Search for the cell housing the specified text and yield its [X, Y] center coordinate. 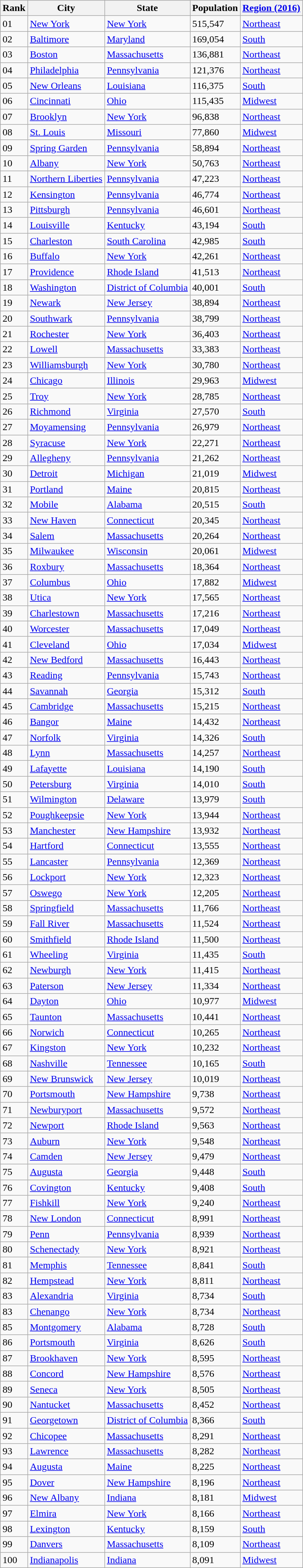
44 [14, 691]
03 [14, 55]
Kingston [66, 1048]
16 [14, 256]
70 [14, 1094]
11,500 [215, 939]
75 [14, 1172]
17,049 [215, 629]
63 [14, 986]
Moyamensing [66, 427]
57 [14, 892]
Missouri [147, 132]
11,415 [215, 970]
Lancaster [66, 861]
74 [14, 1156]
10,019 [215, 1079]
Penn [66, 1234]
55 [14, 861]
Brooklyn [66, 117]
Springfield [66, 908]
39 [14, 613]
Nashville [66, 1063]
13,555 [215, 846]
Southwark [66, 318]
61 [14, 955]
Worcester [66, 629]
80 [14, 1250]
8,811 [215, 1281]
54 [14, 846]
8,225 [215, 1467]
9,563 [215, 1125]
98 [14, 1529]
23 [14, 365]
Dayton [66, 1001]
50,763 [215, 163]
Dover [66, 1482]
Cincinnati [66, 101]
Charlestown [66, 613]
South Carolina [147, 241]
Chenango [66, 1312]
Spring Garden [66, 148]
9,408 [215, 1188]
13,944 [215, 815]
15,312 [215, 691]
10,165 [215, 1063]
47,223 [215, 179]
77 [14, 1203]
Paterson [66, 986]
82 [14, 1281]
47 [14, 738]
Rochester [66, 334]
Columbus [66, 582]
59 [14, 923]
Louisville [66, 225]
Memphis [66, 1265]
Bangor [66, 722]
Alexandria [66, 1296]
Buffalo [66, 256]
30,780 [215, 365]
16,443 [215, 660]
34 [14, 536]
28,785 [215, 396]
38,799 [215, 318]
11,524 [215, 923]
71 [14, 1110]
12,323 [215, 877]
53 [14, 830]
46,601 [215, 210]
Pittsburgh [66, 210]
14,010 [215, 784]
36 [14, 567]
81 [14, 1265]
49 [14, 769]
32 [14, 505]
9,738 [215, 1094]
76 [14, 1188]
Elmira [66, 1513]
Charleston [66, 241]
Danvers [66, 1544]
52 [14, 815]
8,282 [215, 1451]
33,383 [215, 349]
88 [14, 1374]
89 [14, 1389]
Wilmington [66, 799]
27 [14, 427]
100 [14, 1560]
8,991 [215, 1219]
46 [14, 722]
Newport [66, 1125]
26 [14, 411]
38 [14, 598]
9,479 [215, 1156]
515,547 [215, 24]
22 [14, 349]
21,262 [215, 458]
9,572 [215, 1110]
86 [14, 1343]
36,403 [215, 334]
11,435 [215, 955]
10,441 [215, 1017]
11,334 [215, 986]
06 [14, 101]
Seneca [66, 1389]
12,369 [215, 861]
79 [14, 1234]
Delaware [147, 799]
13 [14, 210]
40,001 [215, 287]
State [147, 8]
Richmond [66, 411]
62 [14, 970]
169,054 [215, 39]
Auburn [66, 1141]
9,448 [215, 1172]
New Haven [66, 520]
17,882 [215, 582]
94 [14, 1467]
Fall River [66, 923]
41,513 [215, 272]
9,548 [215, 1141]
05 [14, 86]
Cleveland [66, 644]
20,515 [215, 505]
58 [14, 908]
Philadelphia [66, 70]
Milwaukee [66, 551]
28 [14, 442]
Camden [66, 1156]
Chicago [66, 380]
65 [14, 1017]
01 [14, 24]
90 [14, 1405]
New Bedford [66, 660]
Savannah [66, 691]
97 [14, 1513]
21,019 [215, 474]
21 [14, 334]
13,979 [215, 799]
Syracuse [66, 442]
Troy [66, 396]
68 [14, 1063]
Hartford [66, 846]
73 [14, 1141]
19 [14, 303]
8,159 [215, 1529]
26,979 [215, 427]
Boston [66, 55]
45 [14, 707]
New London [66, 1219]
Cambridge [66, 707]
Newburyport [66, 1110]
Lowell [66, 349]
02 [14, 39]
Schenectady [66, 1250]
20,264 [215, 536]
42,985 [215, 241]
17,034 [215, 644]
Brookhaven [66, 1358]
Washington [66, 287]
Maryland [147, 39]
50 [14, 784]
29 [14, 458]
46,774 [215, 194]
Allegheny [66, 458]
20,815 [215, 489]
25 [14, 396]
15,215 [215, 707]
35 [14, 551]
18,364 [215, 567]
Roxbury [66, 567]
Baltimore [66, 39]
Region (2016) [271, 8]
Georgetown [66, 1420]
27,570 [215, 411]
8,576 [215, 1374]
City [66, 8]
42,261 [215, 256]
New Brunswick [66, 1079]
99 [14, 1544]
10 [14, 163]
30 [14, 474]
14,257 [215, 753]
8,505 [215, 1389]
8,291 [215, 1435]
10,977 [215, 1001]
14 [14, 225]
11 [14, 179]
Newark [66, 303]
136,881 [215, 55]
08 [14, 132]
13,932 [215, 830]
92 [14, 1435]
Salem [66, 536]
37 [14, 582]
8,109 [215, 1544]
8,626 [215, 1343]
8,595 [215, 1358]
8,939 [215, 1234]
8,841 [215, 1265]
Norfolk [66, 738]
8,091 [215, 1560]
29,963 [215, 380]
Wisconsin [147, 551]
87 [14, 1358]
51 [14, 799]
Rank [14, 8]
69 [14, 1079]
Wheeling [66, 955]
95 [14, 1482]
St. Louis [66, 132]
91 [14, 1420]
121,376 [215, 70]
17 [14, 272]
17,565 [215, 598]
41 [14, 644]
New Orleans [66, 86]
56 [14, 877]
8,921 [215, 1250]
77,860 [215, 132]
78 [14, 1219]
10,232 [215, 1048]
33 [14, 520]
43 [14, 675]
67 [14, 1048]
11,766 [215, 908]
Portland [66, 489]
Concord [66, 1374]
24 [14, 380]
15 [14, 241]
64 [14, 1001]
22,271 [215, 442]
Petersburg [66, 784]
85 [14, 1327]
8,166 [215, 1513]
Lawrence [66, 1451]
8,181 [215, 1498]
Reading [66, 675]
Taunton [66, 1017]
09 [14, 148]
96,838 [215, 117]
12 [14, 194]
Williamsburgh [66, 365]
04 [14, 70]
18 [14, 287]
New Albany [66, 1498]
20,061 [215, 551]
20,345 [215, 520]
Manchester [66, 830]
42 [14, 660]
Albany [66, 163]
31 [14, 489]
116,375 [215, 86]
15,743 [215, 675]
Providence [66, 272]
Illinois [147, 380]
Utica [66, 598]
Lexington [66, 1529]
8,366 [215, 1420]
Montgomery [66, 1327]
72 [14, 1125]
14,326 [215, 738]
Covington [66, 1188]
Michigan [147, 474]
20 [14, 318]
Mobile [66, 505]
14,432 [215, 722]
9,240 [215, 1203]
Hempstead [66, 1281]
17,216 [215, 613]
12,205 [215, 892]
07 [14, 117]
43,194 [215, 225]
Population [215, 8]
Detroit [66, 474]
40 [14, 629]
60 [14, 939]
Nantucket [66, 1405]
66 [14, 1032]
Newburgh [66, 970]
58,894 [215, 148]
Chicopee [66, 1435]
Lafayette [66, 769]
96 [14, 1498]
93 [14, 1451]
Oswego [66, 892]
38,894 [215, 303]
115,435 [215, 101]
Smithfield [66, 939]
Lockport [66, 877]
Kensington [66, 194]
8,196 [215, 1482]
8,728 [215, 1327]
Poughkeepsie [66, 815]
10,265 [215, 1032]
8,452 [215, 1405]
Norwich [66, 1032]
14,190 [215, 769]
Indianapolis [66, 1560]
Lynn [66, 753]
Northern Liberties [66, 179]
Fishkill [66, 1203]
48 [14, 753]
